Pinpoint the cell where the given text exists, returning its [x, y] midpoint coordinate. 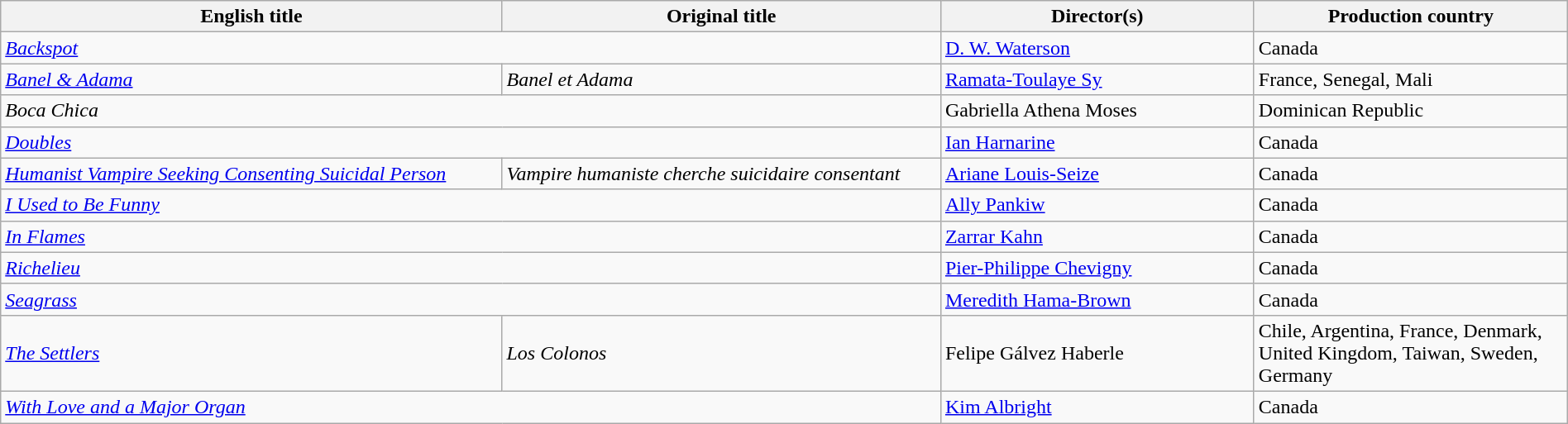
Ian Harnarine [1097, 142]
Vampire humaniste cherche suicidaire consentant [721, 174]
Zarrar Kahn [1097, 236]
Ramata-Toulaye Sy [1097, 79]
Kim Albright [1097, 407]
Ariane Louis-Seize [1097, 174]
Backspot [471, 48]
Doubles [471, 142]
Banel et Adama [721, 79]
Gabriella Athena Moses [1097, 111]
The Settlers [251, 353]
Original title [721, 17]
English title [251, 17]
In Flames [471, 236]
I Used to Be Funny [471, 205]
With Love and a Major Organ [471, 407]
Boca Chica [471, 111]
Seagrass [471, 299]
Production country [1411, 17]
Los Colonos [721, 353]
Banel & Adama [251, 79]
France, Senegal, Mali [1411, 79]
Humanist Vampire Seeking Consenting Suicidal Person [251, 174]
Chile, Argentina, France, Denmark, United Kingdom, Taiwan, Sweden, Germany [1411, 353]
Ally Pankiw [1097, 205]
Meredith Hama-Brown [1097, 299]
Richelieu [471, 268]
Pier-Philippe Chevigny [1097, 268]
Director(s) [1097, 17]
Felipe Gálvez Haberle [1097, 353]
Dominican Republic [1411, 111]
D. W. Waterson [1097, 48]
